Locate the cell with the specified text and output its (x, y) center coordinate. 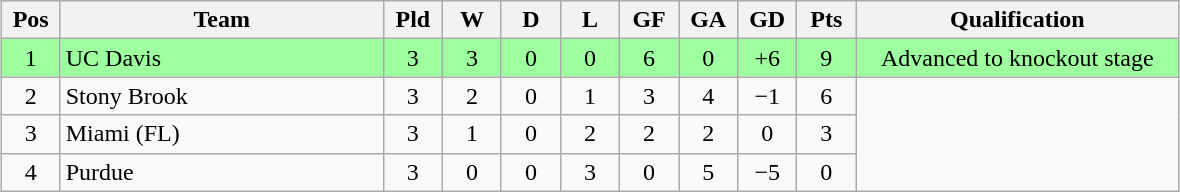
−1 (768, 96)
Purdue (222, 172)
5 (708, 172)
Pos (30, 20)
Team (222, 20)
UC Davis (222, 58)
L (590, 20)
Miami (FL) (222, 134)
+6 (768, 58)
Qualification (1018, 20)
GD (768, 20)
9 (826, 58)
D (530, 20)
−5 (768, 172)
Pts (826, 20)
Advanced to knockout stage (1018, 58)
Stony Brook (222, 96)
GA (708, 20)
W (472, 20)
Pld (412, 20)
GF (650, 20)
